Capture the cell that displays the provided text and extract its [x, y] central coordinate. 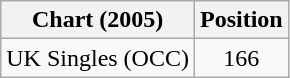
Chart (2005) [98, 20]
166 [241, 58]
UK Singles (OCC) [98, 58]
Position [241, 20]
